For the text-containing cell, return its midpoint in (X, Y) coordinate format. 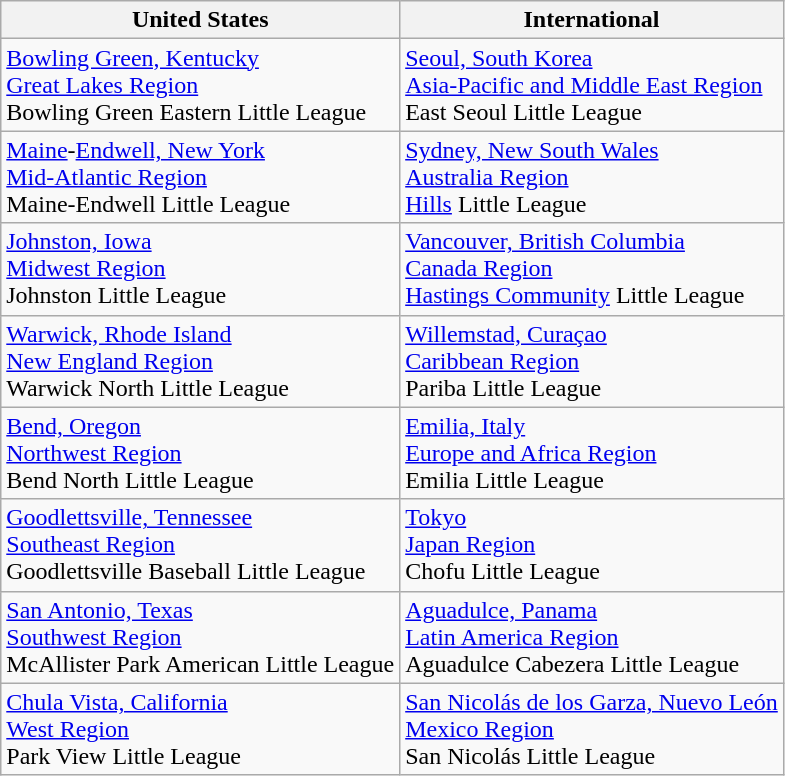
International (592, 20)
Johnston, IowaMidwest RegionJohnston Little League (200, 269)
Willemstad, CuraçaoCaribbean RegionPariba Little League (592, 361)
San Nicolás de los Garza, Nuevo León Mexico RegionSan Nicolás Little League (592, 729)
Sydney, New South Wales Australia RegionHills Little League (592, 177)
Emilia, ItalyEurope and Africa RegionEmilia Little League (592, 453)
Bowling Green, KentuckyGreat Lakes RegionBowling Green Eastern Little League (200, 85)
Tokyo Japan RegionChofu Little League (592, 545)
Chula Vista, CaliforniaWest RegionPark View Little League (200, 729)
Bend, OregonNorthwest RegionBend North Little League (200, 453)
United States (200, 20)
Seoul, South KoreaAsia-Pacific and Middle East RegionEast Seoul Little League (592, 85)
San Antonio, TexasSouthwest RegionMcAllister Park American Little League (200, 637)
Warwick, Rhode IslandNew England RegionWarwick North Little League (200, 361)
Aguadulce, PanamaLatin America RegionAguadulce Cabezera Little League (592, 637)
Maine-Endwell, New YorkMid-Atlantic RegionMaine-Endwell Little League (200, 177)
Vancouver, British Columbia Canada RegionHastings Community Little League (592, 269)
Goodlettsville, TennesseeSoutheast RegionGoodlettsville Baseball Little League (200, 545)
